Identify which cell holds the provided text, then report its [X, Y] central coordinate. 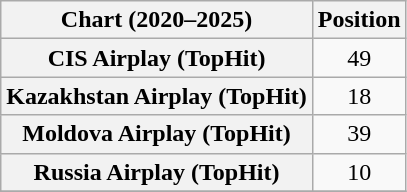
10 [359, 172]
18 [359, 96]
Chart (2020–2025) [157, 20]
CIS Airplay (TopHit) [157, 58]
39 [359, 134]
Kazakhstan Airplay (TopHit) [157, 96]
Position [359, 20]
Russia Airplay (TopHit) [157, 172]
Moldova Airplay (TopHit) [157, 134]
49 [359, 58]
